From the cell containing the given text, extract its center point as (X, Y) coordinate. 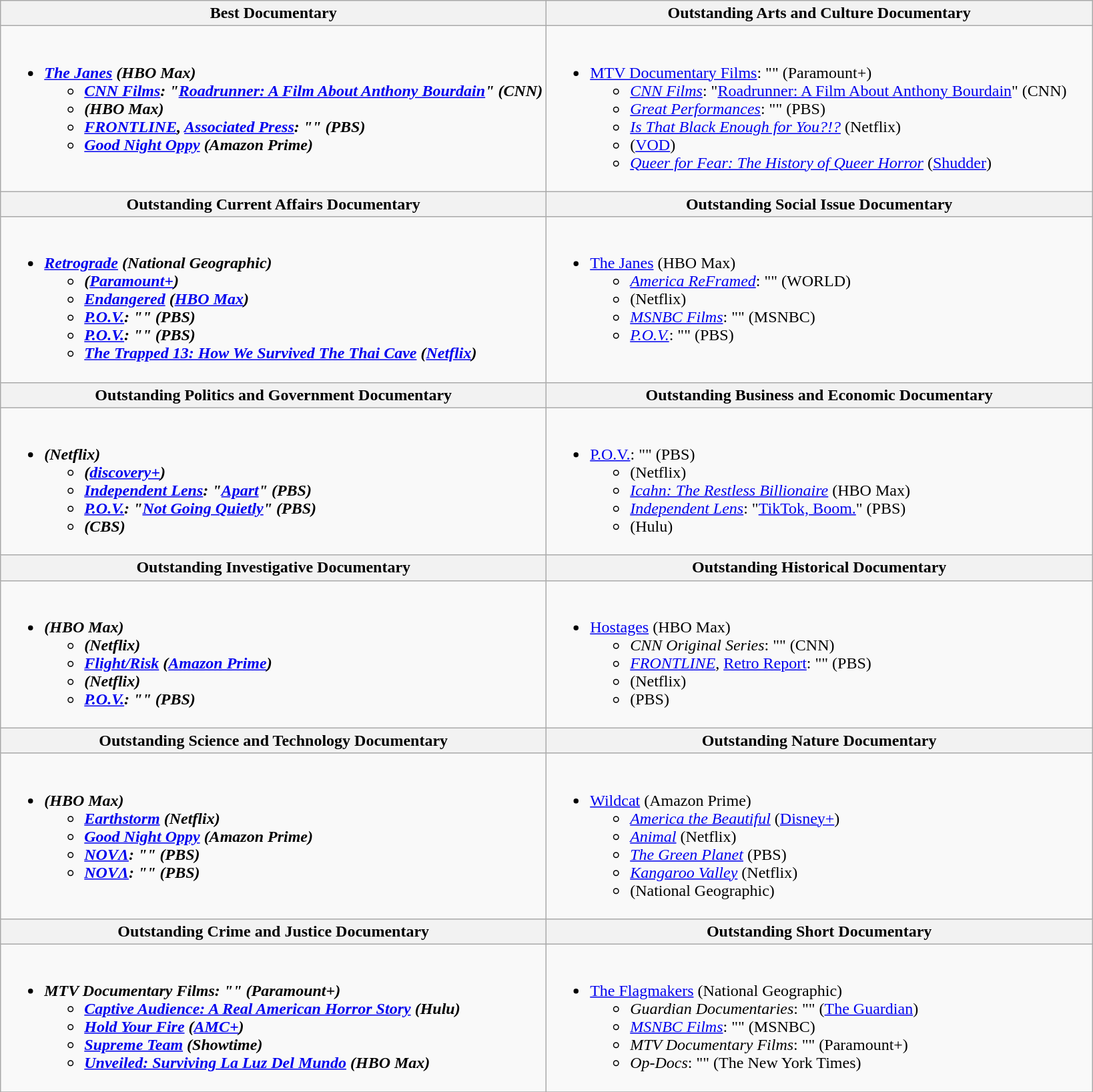
Outstanding Nature Documentary (819, 740)
Hostages (HBO Max)CNN Original Series: "" (CNN)FRONTLINE, Retro Report: "" (PBS) (Netflix) (PBS) (819, 654)
(HBO Max) (Netflix)Flight/Risk (Amazon Prime) (Netflix)P.O.V.: "" (PBS) (274, 654)
Outstanding Science and Technology Documentary (274, 740)
Best Documentary (274, 13)
Outstanding Short Documentary (819, 931)
The Janes (HBO Max)America ReFramed: "" (WORLD) (Netflix)MSNBC Films: "" (MSNBC)P.O.V.: "" (PBS) (819, 300)
Outstanding Current Affairs Documentary (274, 204)
Outstanding Crime and Justice Documentary (274, 931)
(Netflix) (discovery+)Independent Lens: "Apart" (PBS)P.O.V.: "Not Going Quietly" (PBS) (CBS) (274, 482)
Outstanding Investigative Documentary (274, 568)
Outstanding Business and Economic Documentary (819, 395)
Outstanding Social Issue Documentary (819, 204)
Outstanding Historical Documentary (819, 568)
Outstanding Politics and Government Documentary (274, 395)
Wildcat (Amazon Prime)America the Beautiful (Disney+)Animal (Netflix)The Green Planet (PBS)Kangaroo Valley (Netflix) (National Geographic) (819, 836)
Outstanding Arts and Culture Documentary (819, 13)
(HBO Max)Earthstorm (Netflix)Good Night Oppy (Amazon Prime)NOVΛ: "" (PBS)NOVΛ: "" (PBS) (274, 836)
P.O.V.: "" (PBS) (Netflix)Icahn: The Restless Billionaire (HBO Max)Independent Lens: "TikTok, Boom." (PBS) (Hulu) (819, 482)
